Search for the cell housing the specified text and yield its [x, y] center coordinate. 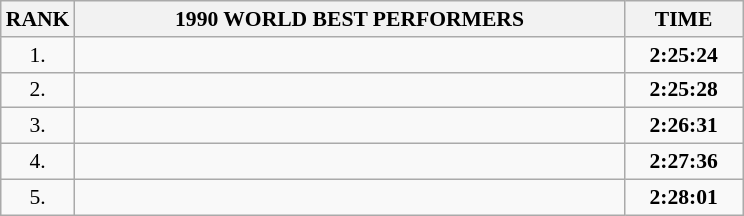
RANK [38, 19]
5. [38, 197]
2:27:36 [684, 162]
2:26:31 [684, 126]
2. [38, 90]
2:25:28 [684, 90]
TIME [684, 19]
2:28:01 [684, 197]
4. [38, 162]
1990 WORLD BEST PERFORMERS [349, 19]
3. [38, 126]
1. [38, 55]
2:25:24 [684, 55]
